Locate the cell with the specified text and output its [X, Y] center coordinate. 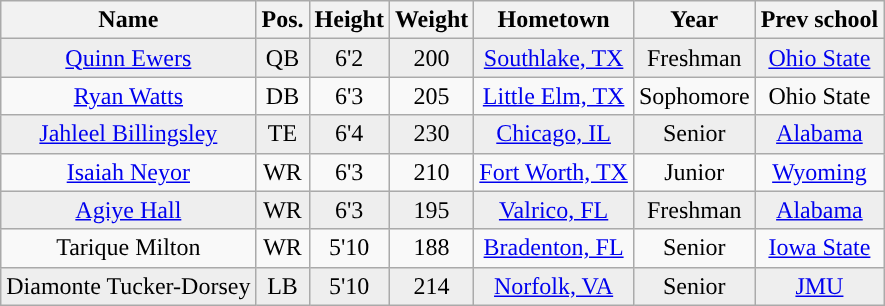
6'4 [349, 134]
Valrico, FL [554, 210]
Junior [694, 172]
Isaiah Neyor [128, 172]
Diamonte Tucker-Dorsey [128, 286]
Weight [431, 20]
Norfolk, VA [554, 286]
210 [431, 172]
Year [694, 20]
Fort Worth, TX [554, 172]
Jahleel Billingsley [128, 134]
Height [349, 20]
Southlake, TX [554, 58]
205 [431, 96]
195 [431, 210]
Pos. [282, 20]
Iowa State [820, 248]
LB [282, 286]
QB [282, 58]
Chicago, IL [554, 134]
Sophomore [694, 96]
Hometown [554, 20]
188 [431, 248]
Bradenton, FL [554, 248]
Wyoming [820, 172]
Name [128, 20]
Agiye Hall [128, 210]
200 [431, 58]
6'2 [349, 58]
DB [282, 96]
TE [282, 134]
Prev school [820, 20]
JMU [820, 286]
Tarique Milton [128, 248]
Quinn Ewers [128, 58]
230 [431, 134]
Little Elm, TX [554, 96]
214 [431, 286]
Ryan Watts [128, 96]
